Determine the (X, Y) coordinate at the center of the cell enclosing the given text.  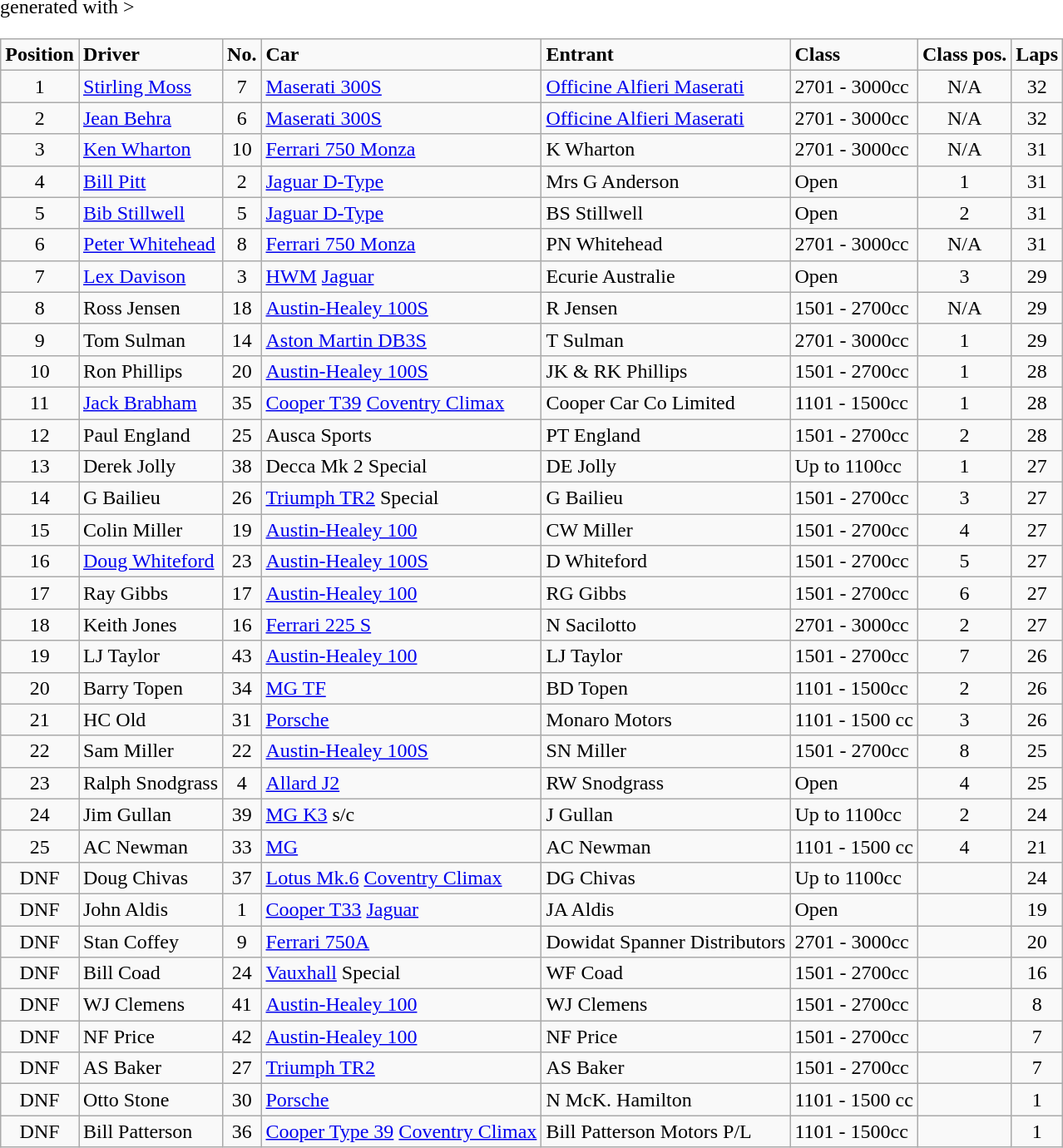
No. (242, 55)
PN Whitehead (665, 245)
DE Jolly (665, 467)
Peter Whitehead (150, 245)
Bill Coad (150, 973)
38 (242, 467)
43 (242, 656)
MG TF (401, 688)
Colin Miller (150, 530)
Vauxhall Special (401, 973)
Driver (150, 55)
Decca Mk 2 Special (401, 467)
Bill Pitt (150, 181)
Jack Brabham (150, 403)
PT England (665, 435)
42 (242, 1037)
N Sacilotto (665, 625)
Car (401, 55)
35 (242, 403)
Tom Sulman (150, 339)
Allard J2 (401, 783)
HC Old (150, 720)
HWM Jaguar (401, 276)
Otto Stone (150, 1100)
Aston Martin DB3S (401, 339)
Triumph TR2 (401, 1068)
Dowidat Spanner Distributors (665, 941)
R Jensen (665, 308)
Ken Wharton (150, 150)
Ron Phillips (150, 371)
Doug Chivas (150, 878)
Paul England (150, 435)
John Aldis (150, 909)
Ray Gibbs (150, 593)
Ferrari 750A (401, 941)
BD Topen (665, 688)
30 (242, 1100)
JK & RK Phillips (665, 371)
Ralph Snodgrass (150, 783)
37 (242, 878)
Bib Stillwell (150, 213)
39 (242, 814)
MG K3 s/c (401, 814)
11 (40, 403)
N McK. Hamilton (665, 1100)
13 (40, 467)
Cooper Type 39 Coventry Climax (401, 1131)
Barry Topen (150, 688)
36 (242, 1131)
RG Gibbs (665, 593)
Derek Jolly (150, 467)
D Whiteford (665, 562)
Laps (1037, 55)
34 (242, 688)
RW Snodgrass (665, 783)
Jean Behra (150, 118)
Bill Patterson (150, 1131)
T Sulman (665, 339)
Lex Davison (150, 276)
J Gullan (665, 814)
Doug Whiteford (150, 562)
12 (40, 435)
41 (242, 1005)
Ferrari 225 S (401, 625)
WF Coad (665, 973)
Cooper T39 Coventry Climax (401, 403)
Triumph TR2 Special (401, 498)
Ausca Sports (401, 435)
Monaro Motors (665, 720)
CW Miller (665, 530)
Lotus Mk.6 Coventry Climax (401, 878)
Cooper T33 Jaguar (401, 909)
33 (242, 846)
Mrs G Anderson (665, 181)
Position (40, 55)
Ross Jensen (150, 308)
Class (853, 55)
BS Stillwell (665, 213)
Entrant (665, 55)
15 (40, 530)
Cooper Car Co Limited (665, 403)
MG (401, 846)
DG Chivas (665, 878)
Stirling Moss (150, 87)
Jim Gullan (150, 814)
Sam Miller (150, 751)
Class pos. (964, 55)
K Wharton (665, 150)
SN Miller (665, 751)
JA Aldis (665, 909)
Bill Patterson Motors P/L (665, 1131)
Stan Coffey (150, 941)
Keith Jones (150, 625)
Ecurie Australie (665, 276)
